Locate the cell with the specified text and output its (X, Y) center coordinate. 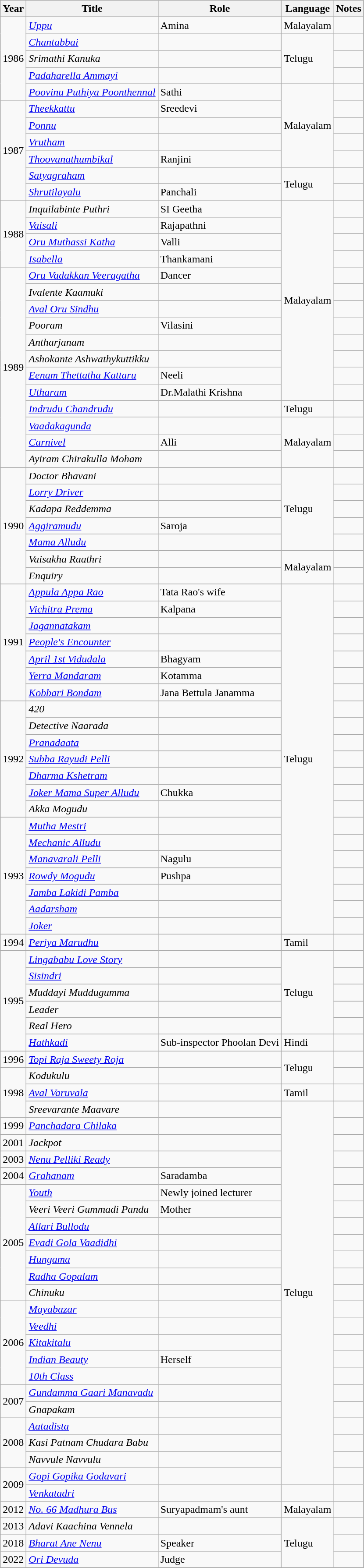
1986 (13, 59)
Real Hero (92, 1026)
Mechanic Alludu (92, 842)
Jana Bettula Janamma (220, 692)
2006 (13, 1343)
Utharam (92, 392)
1995 (13, 1001)
Kasi Patnam Chudara Babu (92, 1443)
2012 (13, 1509)
Jagannatakam (92, 626)
Panchali (220, 192)
Muddayi Muddugumma (92, 992)
April 1st Vidudala (92, 659)
Satyagraham (92, 175)
Pranadaata (92, 743)
Valli (220, 242)
Aadarsham (92, 909)
Sub-inspector Phoolan Devi (220, 1043)
Yerra Mandaram (92, 676)
2008 (13, 1443)
Lingababu Love Story (92, 959)
Kalpana (220, 609)
1993 (13, 876)
1998 (13, 1093)
Subba Rayudi Pelli (92, 759)
Doctor Bhavani (92, 475)
Gnapakam (92, 1409)
Appula Appa Rao (92, 592)
Hindi (308, 1043)
Pushpa (220, 876)
Vichitra Prema (92, 609)
Srimathi Kanuka (92, 59)
Kobbari Bondam (92, 692)
2022 (13, 1560)
Shrutilayalu (92, 192)
Thankamani (220, 259)
Youth (92, 1193)
2001 (13, 1143)
Theekkattu (92, 109)
Bhagyam (220, 659)
Kodukulu (92, 1076)
Ivalente Kaamuki (92, 292)
Poovinu Puthiya Poonthennal (92, 92)
Hungama (92, 1259)
Alli (220, 442)
Jamba Lakidi Pamba (92, 892)
Akka Mogudu (92, 809)
Ponnu (92, 125)
Mayabazar (92, 1310)
Adavi Kaachina Vennela (92, 1526)
Vrutham (92, 142)
Uppu (92, 25)
Hathkadi (92, 1043)
1988 (13, 234)
Aggiramudu (92, 526)
Leader (92, 1009)
Saradamba (220, 1176)
Rowdy Mogudu (92, 876)
Indian Beauty (92, 1359)
Grahanam (92, 1176)
Mama Alludu (92, 542)
Panchadara Chilaka (92, 1126)
Notes (349, 9)
Kadapa Reddemma (92, 509)
Year (13, 9)
Radha Gopalam (92, 1276)
1989 (13, 367)
Vaadakagunda (92, 425)
420 (92, 709)
Mutha Mestri (92, 826)
Chukka (220, 793)
2009 (13, 1484)
Speaker (220, 1543)
2018 (13, 1543)
Language (308, 9)
Lorry Driver (92, 492)
Kitakitalu (92, 1343)
Sreevarante Maavare (92, 1109)
Enquiry (92, 576)
Title (92, 9)
10th Class (92, 1376)
Chinuku (92, 1293)
No. 66 Madhura Bus (92, 1509)
Gundamma Gaari Manavadu (92, 1393)
Neeli (220, 375)
Isabella (92, 259)
Chantabbai (92, 42)
People's Encounter (92, 642)
Aatadista (92, 1426)
Inquilabinte Puthri (92, 209)
SI Geetha (220, 209)
Newly joined lecturer (220, 1193)
Manavarali Pelli (92, 859)
Ayiram Chirakulla Moham (92, 459)
Oru Vadakkan Veeragatha (92, 276)
Nenu Pelliki Ready (92, 1159)
Ori Devuda (92, 1560)
Rajapathni (220, 226)
2007 (13, 1401)
Aval Varuvala (92, 1093)
Joker Mama Super Alludu (92, 793)
Role (220, 9)
Dharma Kshetram (92, 776)
Dancer (220, 276)
Jackpot (92, 1143)
1990 (13, 525)
Sisindri (92, 976)
Vaisali (92, 226)
1992 (13, 759)
Antharjanam (92, 342)
Sathi (220, 92)
Vilasini (220, 326)
Nagulu (220, 859)
Sreedevi (220, 109)
Joker (92, 926)
Thoovanathumbikal (92, 159)
Bharat Ane Nenu (92, 1543)
Oru Muthassi Katha (92, 242)
Pooram (92, 326)
Herself (220, 1359)
1999 (13, 1126)
1987 (13, 150)
Evadi Gola Vaadidhi (92, 1242)
Detective Naarada (92, 726)
1991 (13, 642)
Suryapadmam's aunt (220, 1509)
Veedhi (92, 1326)
Dr.Malathi Krishna (220, 392)
Judge (220, 1560)
Ashokante Ashwathykuttikku (92, 359)
2003 (13, 1159)
Padaharella Ammayi (92, 75)
Tata Rao's wife (220, 592)
Veeri Veeri Gummadi Pandu (92, 1209)
Amina (220, 25)
1994 (13, 942)
Allari Bullodu (92, 1226)
Saroja (220, 526)
Kotamma (220, 676)
Navvule Navvulu (92, 1459)
1996 (13, 1059)
Vaisakha Raathri (92, 559)
Venkatadri (92, 1493)
Periya Marudhu (92, 942)
Mother (220, 1209)
Indrudu Chandrudu (92, 409)
Ranjini (220, 159)
2005 (13, 1242)
Gopi Gopika Godavari (92, 1476)
Topi Raja Sweety Roja (92, 1059)
Eenam Thettatha Kattaru (92, 375)
2004 (13, 1176)
Aval Oru Sindhu (92, 309)
Carnivel (92, 442)
2013 (13, 1526)
